Scan for the cell matching the given text and deliver its (X, Y) coordinate at center. 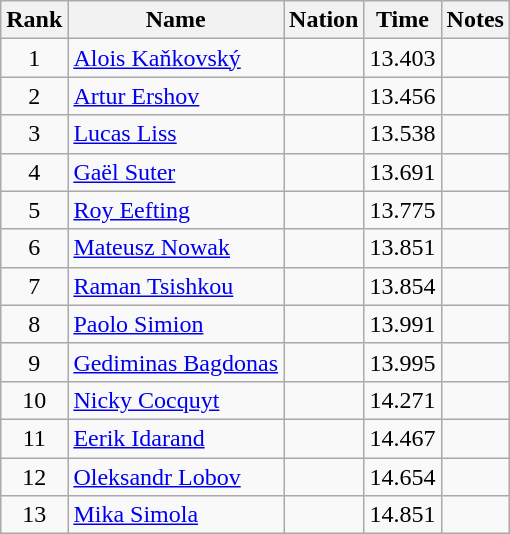
Notes (475, 20)
8 (34, 324)
14.467 (402, 438)
14.271 (402, 400)
11 (34, 438)
Alois Kaňkovský (176, 58)
Nicky Cocquyt (176, 400)
13.403 (402, 58)
13.538 (402, 134)
Mateusz Nowak (176, 248)
9 (34, 362)
10 (34, 400)
13.775 (402, 210)
1 (34, 58)
Gediminas Bagdonas (176, 362)
14.851 (402, 515)
2 (34, 96)
Nation (324, 20)
13.854 (402, 286)
6 (34, 248)
12 (34, 477)
Name (176, 20)
13.991 (402, 324)
4 (34, 172)
Time (402, 20)
Gaël Suter (176, 172)
13.851 (402, 248)
Lucas Liss (176, 134)
Oleksandr Lobov (176, 477)
13.995 (402, 362)
3 (34, 134)
7 (34, 286)
Artur Ershov (176, 96)
Roy Eefting (176, 210)
5 (34, 210)
13.691 (402, 172)
Eerik Idarand (176, 438)
14.654 (402, 477)
Raman Tsishkou (176, 286)
13.456 (402, 96)
13 (34, 515)
Paolo Simion (176, 324)
Rank (34, 20)
Mika Simola (176, 515)
